Detect which cell encompasses the target text, then output its (x, y) center coordinate. 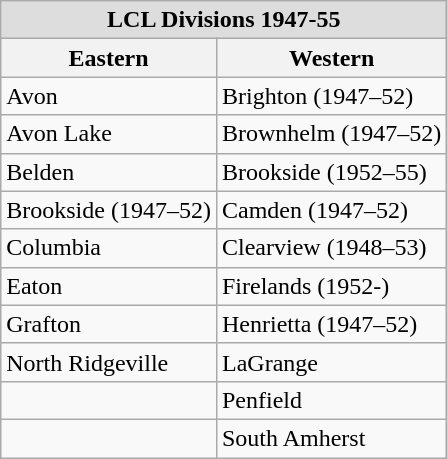
Clearview (1948–53) (331, 248)
LCL Divisions 1947-55 (224, 20)
Brighton (1947–52) (331, 96)
Grafton (109, 324)
North Ridgeville (109, 362)
LaGrange (331, 362)
Firelands (1952-) (331, 286)
Belden (109, 172)
Brookside (1952–55) (331, 172)
Brookside (1947–52) (109, 210)
Western (331, 58)
Camden (1947–52) (331, 210)
Penfield (331, 400)
Eaton (109, 286)
Avon (109, 96)
South Amherst (331, 438)
Henrietta (1947–52) (331, 324)
Brownhelm (1947–52) (331, 134)
Columbia (109, 248)
Avon Lake (109, 134)
Eastern (109, 58)
